For the text-containing cell, return its midpoint in [X, Y] coordinate format. 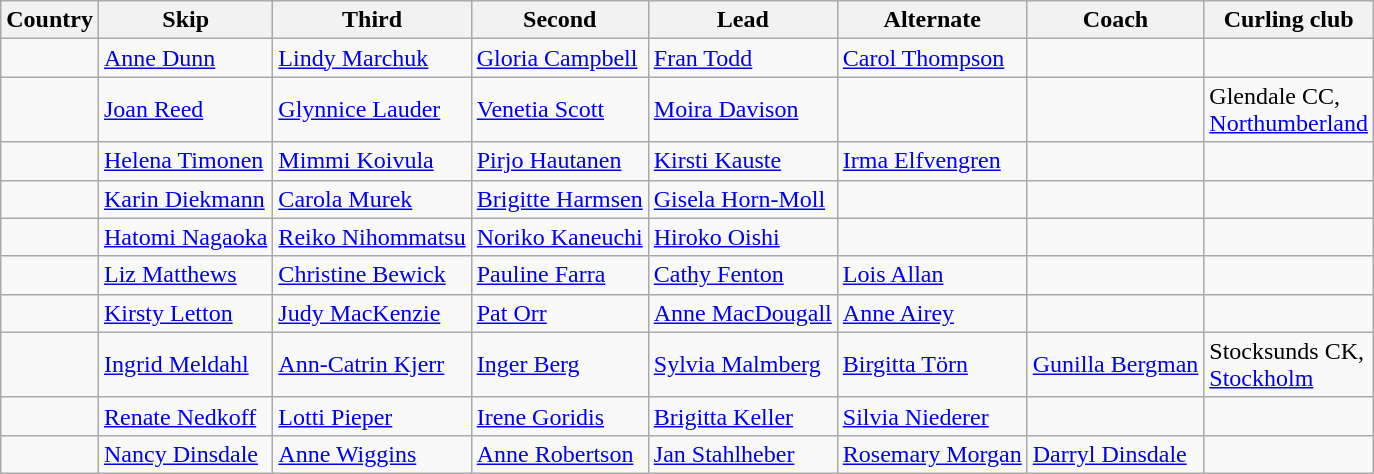
Nancy Dinsdale [185, 454]
Renate Nedkoff [185, 416]
Moira Davison [742, 110]
Pirjo Hautanen [560, 161]
Irma Elfvengren [932, 161]
Pauline Farra [560, 275]
Carol Thompson [932, 58]
Anne Wiggins [372, 454]
Hiroko Oishi [742, 237]
Lois Allan [932, 275]
Anne MacDougall [742, 313]
Joan Reed [185, 110]
Lindy Marchuk [372, 58]
Gloria Campbell [560, 58]
Cathy Fenton [742, 275]
Reiko Nihommatsu [372, 237]
Second [560, 20]
Karin Diekmann [185, 199]
Third [372, 20]
Pat Orr [560, 313]
Kirsti Kauste [742, 161]
Kirsty Letton [185, 313]
Jan Stahlheber [742, 454]
Lotti Pieper [372, 416]
Sylvia Malmberg [742, 364]
Rosemary Morgan [932, 454]
Irene Goridis [560, 416]
Ann-Catrin Kjerr [372, 364]
Curling club [1289, 20]
Country [50, 20]
Brigitta Keller [742, 416]
Darryl Dinsdale [1116, 454]
Judy MacKenzie [372, 313]
Anne Airey [932, 313]
Silvia Niederer [932, 416]
Carola Murek [372, 199]
Inger Berg [560, 364]
Gunilla Bergman [1116, 364]
Anne Robertson [560, 454]
Coach [1116, 20]
Anne Dunn [185, 58]
Glendale CC,Northumberland [1289, 110]
Gisela Horn-Moll [742, 199]
Hatomi Nagaoka [185, 237]
Skip [185, 20]
Noriko Kaneuchi [560, 237]
Glynnice Lauder [372, 110]
Helena Timonen [185, 161]
Ingrid Meldahl [185, 364]
Lead [742, 20]
Fran Todd [742, 58]
Venetia Scott [560, 110]
Mimmi Koivula [372, 161]
Liz Matthews [185, 275]
Christine Bewick [372, 275]
Birgitta Törn [932, 364]
Brigitte Harmsen [560, 199]
Stocksunds CK,Stockholm [1289, 364]
Alternate [932, 20]
